Extract the [x, y] coordinate from the center of the cell holding the provided text.  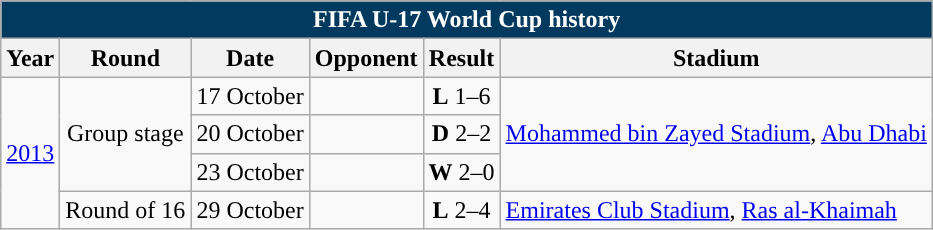
W 2–0 [462, 172]
2013 [30, 153]
Emirates Club Stadium, Ras al-Khaimah [716, 210]
29 October [250, 210]
Round [126, 58]
Group stage [126, 134]
Mohammed bin Zayed Stadium, Abu Dhabi [716, 134]
L 1–6 [462, 96]
D 2–2 [462, 134]
20 October [250, 134]
FIFA U-17 World Cup history [467, 20]
Date [250, 58]
Round of 16 [126, 210]
17 October [250, 96]
Opponent [366, 58]
Stadium [716, 58]
Result [462, 58]
L 2–4 [462, 210]
Year [30, 58]
23 October [250, 172]
